Return the [x, y] coordinate for the center point of the cell that contains the specified text.  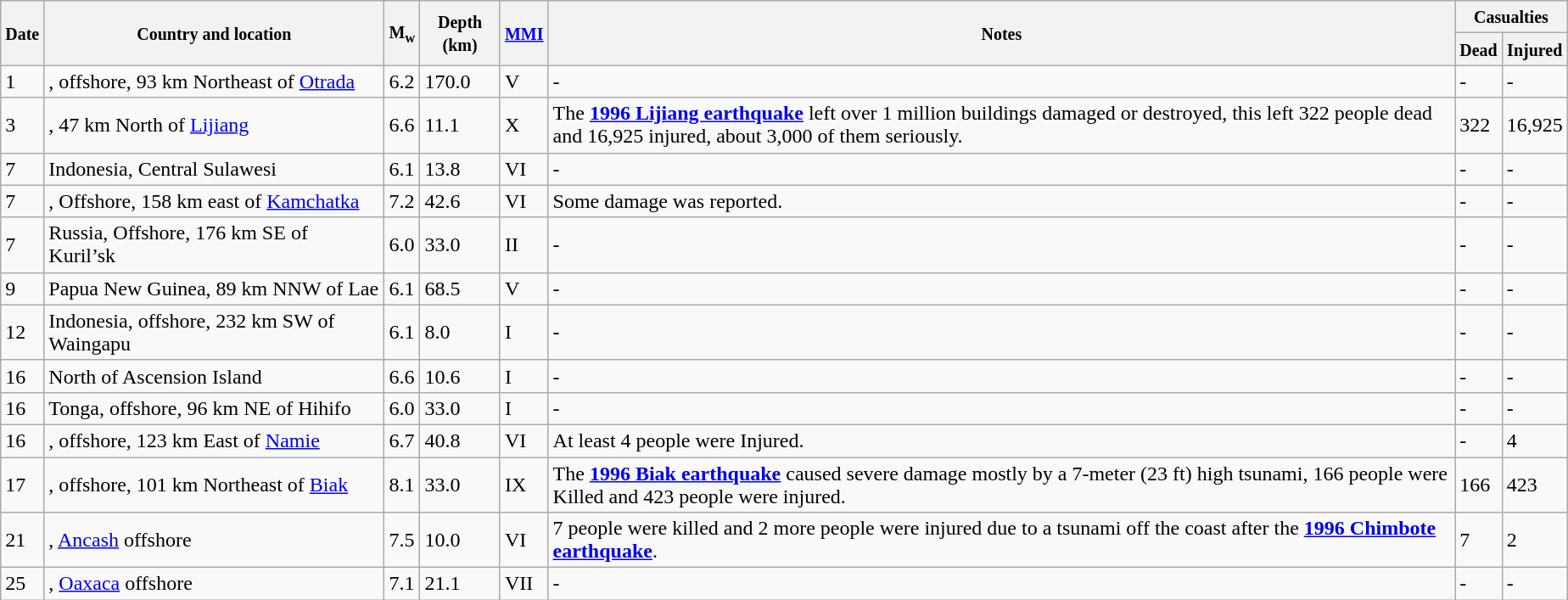
X [524, 126]
40.8 [460, 440]
Papua New Guinea, 89 km NNW of Lae [214, 289]
Tonga, offshore, 96 km NE of Hihifo [214, 408]
11.1 [460, 126]
170.0 [460, 81]
Indonesia, Central Sulawesi [214, 169]
, offshore, 93 km Northeast of Otrada [214, 81]
, Oaxaca offshore [214, 584]
4 [1534, 440]
6.2 [402, 81]
68.5 [460, 289]
42.6 [460, 201]
322 [1479, 126]
10.0 [460, 540]
7.5 [402, 540]
Date [22, 33]
6.7 [402, 440]
12 [22, 333]
7.1 [402, 584]
423 [1534, 484]
10.6 [460, 376]
VII [524, 584]
, Offshore, 158 km east of Kamchatka [214, 201]
8.1 [402, 484]
, offshore, 123 km East of Namie [214, 440]
17 [22, 484]
The 1996 Biak earthquake caused severe damage mostly by a 7-meter (23 ft) high tsunami, 166 people were Killed and 423 people were injured. [1001, 484]
7 people were killed and 2 more people were injured due to a tsunami off the coast after the 1996 Chimbote earthquake. [1001, 540]
21 [22, 540]
Country and location [214, 33]
8.0 [460, 333]
Russia, Offshore, 176 km SE of Kuril’sk [214, 244]
16,925 [1534, 126]
25 [22, 584]
9 [22, 289]
Some damage was reported. [1001, 201]
2 [1534, 540]
Dead [1479, 49]
Indonesia, offshore, 232 km SW of Waingapu [214, 333]
166 [1479, 484]
, 47 km North of Lijiang [214, 126]
Casualties [1512, 17]
13.8 [460, 169]
North of Ascension Island [214, 376]
MMI [524, 33]
Mw [402, 33]
At least 4 people were Injured. [1001, 440]
7.2 [402, 201]
21.1 [460, 584]
, Ancash offshore [214, 540]
1 [22, 81]
IX [524, 484]
Depth (km) [460, 33]
3 [22, 126]
, offshore, 101 km Northeast of Biak [214, 484]
II [524, 244]
Injured [1534, 49]
Notes [1001, 33]
